Find where the given text appears and provide that cell's center as (X, Y) coordinate. 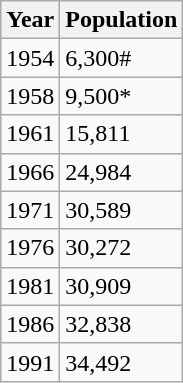
1986 (30, 324)
30,272 (122, 248)
9,500* (122, 96)
1966 (30, 172)
6,300# (122, 58)
1991 (30, 362)
Year (30, 20)
30,909 (122, 286)
24,984 (122, 172)
Population (122, 20)
32,838 (122, 324)
1971 (30, 210)
1981 (30, 286)
30,589 (122, 210)
1976 (30, 248)
1954 (30, 58)
15,811 (122, 134)
1958 (30, 96)
1961 (30, 134)
34,492 (122, 362)
